Provide the (X, Y) coordinate of the cell's center where the given text is located.  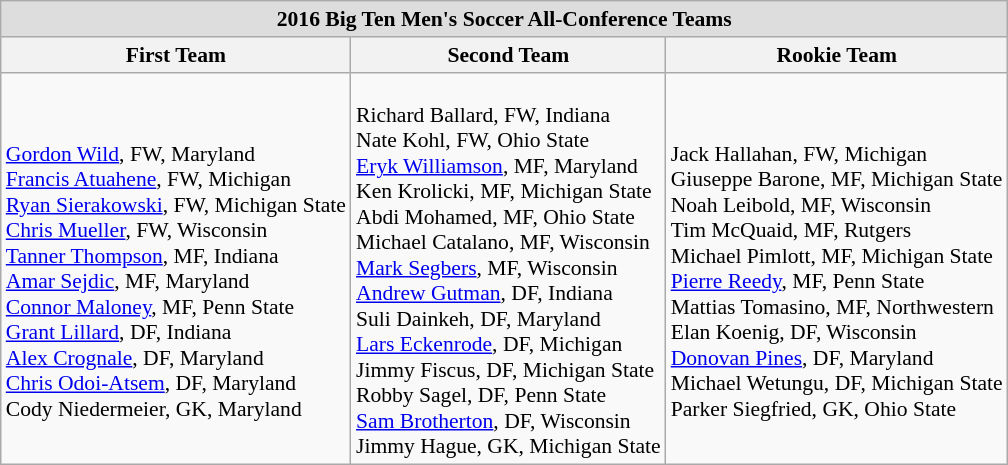
Rookie Team (837, 55)
First Team (176, 55)
2016 Big Ten Men's Soccer All-Conference Teams (504, 19)
Second Team (508, 55)
